For the text-containing cell, return its midpoint in [X, Y] coordinate format. 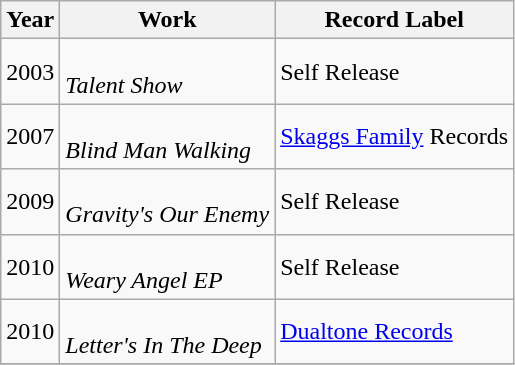
Work [168, 20]
Weary Angel EP [168, 266]
Record Label [394, 20]
Year [30, 20]
2007 [30, 136]
Dualtone Records [394, 332]
Letter's In The Deep [168, 332]
Gravity's Our Enemy [168, 202]
Blind Man Walking [168, 136]
Talent Show [168, 72]
2009 [30, 202]
Skaggs Family Records [394, 136]
2003 [30, 72]
